Provide the [X, Y] coordinate of the cell's center where the given text is located.  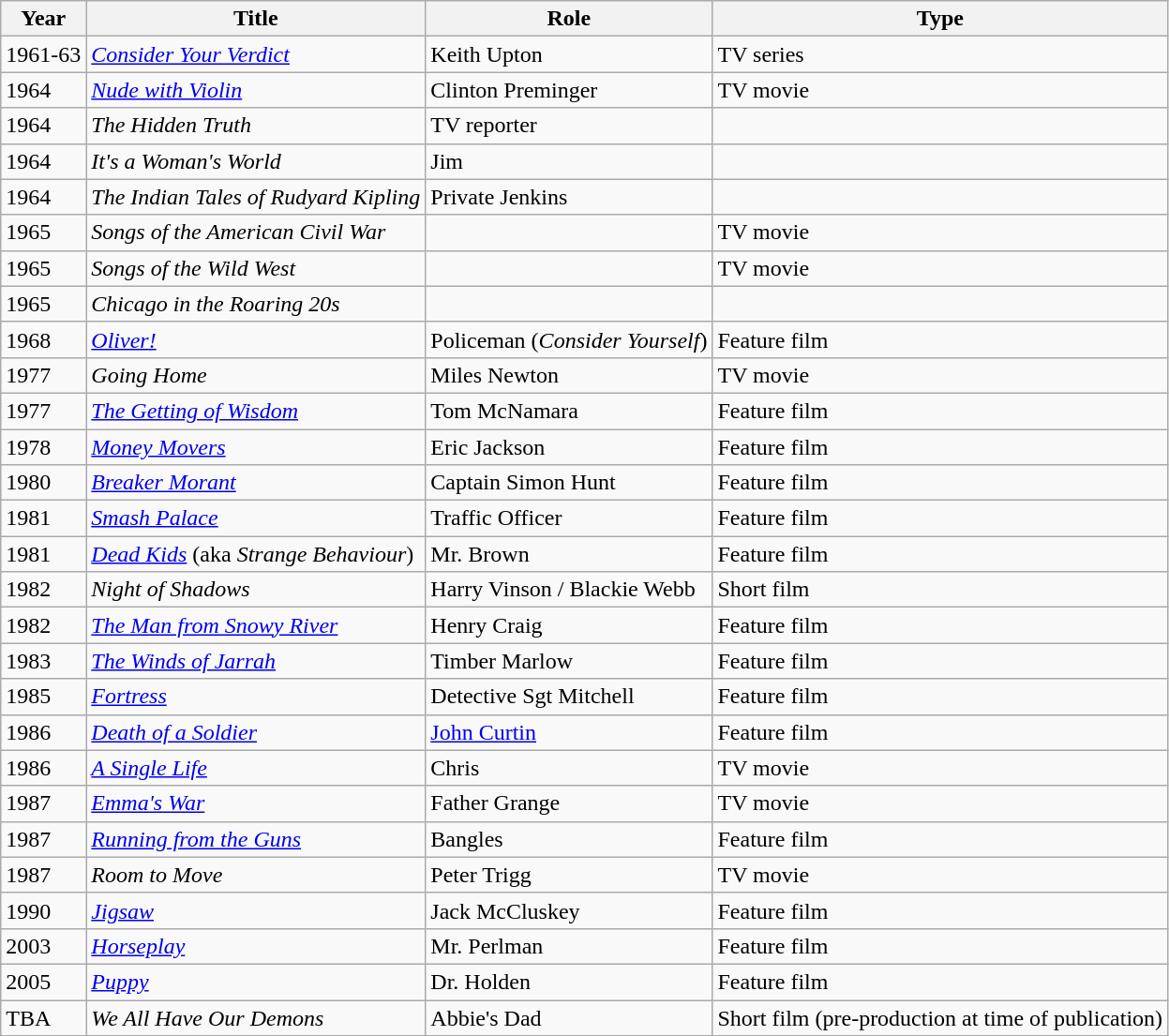
Short film [940, 590]
The Man from Snowy River [256, 625]
John Curtin [569, 732]
Chris [569, 768]
Nude with Violin [256, 90]
Smash Palace [256, 518]
Miles Newton [569, 375]
1983 [43, 661]
1968 [43, 339]
A Single Life [256, 768]
The Winds of Jarrah [256, 661]
Running from the Guns [256, 839]
1990 [43, 910]
Puppy [256, 982]
Private Jenkins [569, 197]
It's a Woman's World [256, 161]
Dr. Holden [569, 982]
Jim [569, 161]
Mr. Perlman [569, 946]
Consider Your Verdict [256, 54]
Breaker Morant [256, 483]
The Getting of Wisdom [256, 411]
Keith Upton [569, 54]
Captain Simon Hunt [569, 483]
Bangles [569, 839]
The Indian Tales of Rudyard Kipling [256, 197]
Songs of the Wild West [256, 268]
Tom McNamara [569, 411]
Horseplay [256, 946]
Father Grange [569, 803]
Role [569, 19]
Short film (pre-production at time of publication) [940, 1017]
Peter Trigg [569, 875]
The Hidden Truth [256, 126]
Title [256, 19]
1961-63 [43, 54]
Money Movers [256, 447]
Eric Jackson [569, 447]
Timber Marlow [569, 661]
Type [940, 19]
Jigsaw [256, 910]
Chicago in the Roaring 20s [256, 304]
Jack McCluskey [569, 910]
1985 [43, 697]
2003 [43, 946]
Fortress [256, 697]
Emma's War [256, 803]
Abbie's Dad [569, 1017]
Songs of the American Civil War [256, 233]
Oliver! [256, 339]
Night of Shadows [256, 590]
2005 [43, 982]
We All Have Our Demons [256, 1017]
Traffic Officer [569, 518]
Going Home [256, 375]
Harry Vinson / Blackie Webb [569, 590]
Room to Move [256, 875]
TV reporter [569, 126]
Policeman (Consider Yourself) [569, 339]
Detective Sgt Mitchell [569, 697]
Death of a Soldier [256, 732]
Year [43, 19]
TV series [940, 54]
Henry Craig [569, 625]
Clinton Preminger [569, 90]
Dead Kids (aka Strange Behaviour) [256, 554]
Mr. Brown [569, 554]
TBA [43, 1017]
1980 [43, 483]
1978 [43, 447]
